Provide the (X, Y) coordinate of the cell's center where the given text is located.  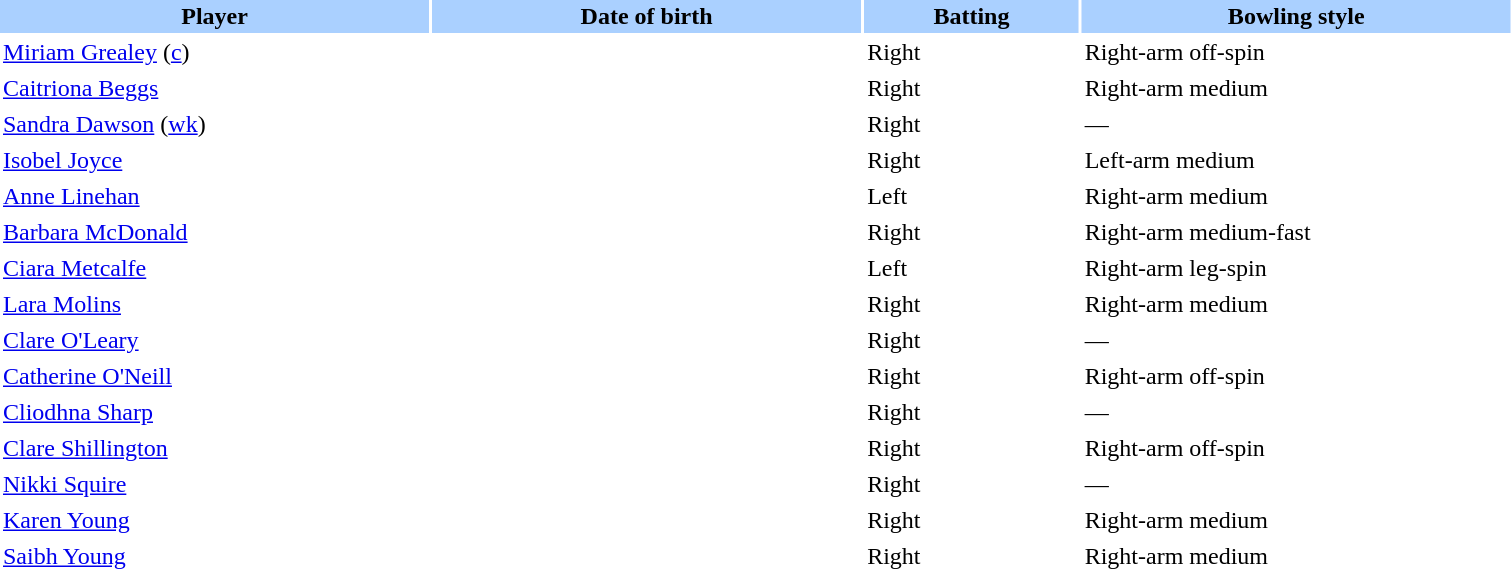
Miriam Grealey (c) (214, 52)
Lara Molins (214, 304)
Right-arm medium-fast (1296, 232)
Clare O'Leary (214, 340)
Caitriona Beggs (214, 88)
Player (214, 16)
Catherine O'Neill (214, 376)
Date of birth (646, 16)
Karen Young (214, 520)
Bowling style (1296, 16)
Anne Linehan (214, 196)
Ciara Metcalfe (214, 268)
Left-arm medium (1296, 160)
Clare Shillington (214, 448)
Isobel Joyce (214, 160)
Right-arm leg-spin (1296, 268)
Barbara McDonald (214, 232)
Batting (972, 16)
Cliodhna Sharp (214, 412)
Sandra Dawson (wk) (214, 124)
Nikki Squire (214, 484)
